Scan for the cell matching the given text and deliver its (X, Y) coordinate at center. 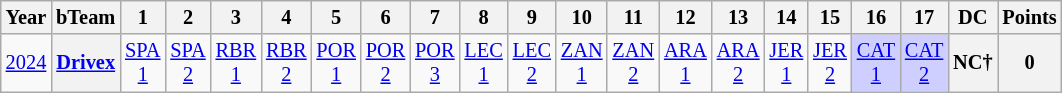
ARA1 (686, 63)
POR1 (336, 63)
11 (633, 17)
POR3 (434, 63)
Drivex (86, 63)
ZAN2 (633, 63)
10 (582, 17)
2 (188, 17)
JER1 (786, 63)
1 (142, 17)
2024 (26, 63)
JER2 (830, 63)
17 (924, 17)
NC† (972, 63)
4 (286, 17)
16 (876, 17)
0 (1030, 63)
DC (972, 17)
POR2 (386, 63)
Points (1030, 17)
7 (434, 17)
CAT1 (876, 63)
ARA2 (738, 63)
LEC1 (484, 63)
SPA2 (188, 63)
RBR1 (236, 63)
SPA1 (142, 63)
15 (830, 17)
6 (386, 17)
CAT2 (924, 63)
9 (532, 17)
3 (236, 17)
bTeam (86, 17)
12 (686, 17)
Year (26, 17)
14 (786, 17)
LEC2 (532, 63)
5 (336, 17)
ZAN1 (582, 63)
8 (484, 17)
13 (738, 17)
RBR2 (286, 63)
